Return (X, Y) of the center of cell containing provided text 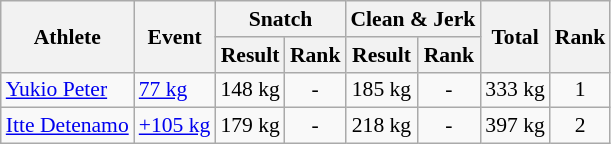
Clean & Jerk (412, 19)
185 kg (381, 90)
2 (580, 126)
Yukio Peter (68, 90)
Event (175, 36)
1 (580, 90)
179 kg (250, 126)
Total (514, 36)
148 kg (250, 90)
397 kg (514, 126)
+105 kg (175, 126)
Snatch (280, 19)
333 kg (514, 90)
Athlete (68, 36)
77 kg (175, 90)
Itte Detenamo (68, 126)
218 kg (381, 126)
